Find where the given text appears and provide that cell's center as (X, Y) coordinate. 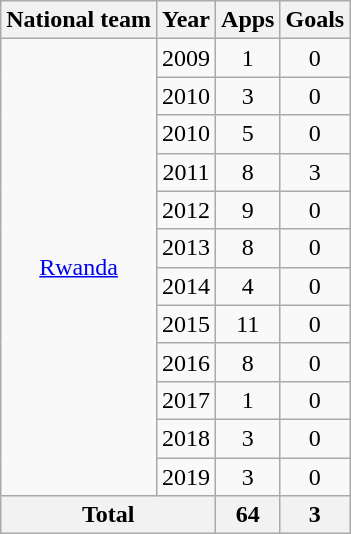
11 (248, 324)
Total (108, 515)
2017 (186, 400)
2016 (186, 362)
2012 (186, 210)
5 (248, 134)
2011 (186, 172)
Year (186, 20)
Goals (315, 20)
2019 (186, 477)
2013 (186, 248)
Rwanda (79, 268)
9 (248, 210)
4 (248, 286)
2009 (186, 58)
64 (248, 515)
2014 (186, 286)
2018 (186, 438)
Apps (248, 20)
2015 (186, 324)
National team (79, 20)
